Output the (X, Y) coordinate of the center of the cell containing the given text.  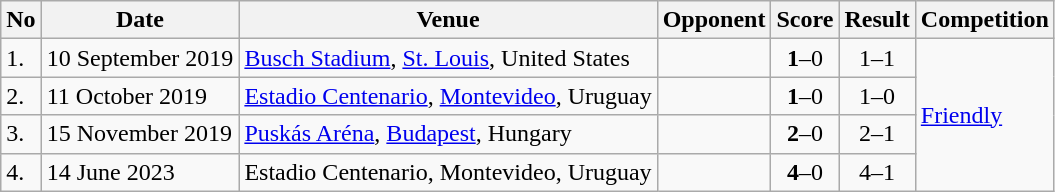
3. (21, 134)
1. (21, 58)
10 September 2019 (140, 58)
4. (21, 172)
14 June 2023 (140, 172)
Puskás Aréna, Budapest, Hungary (448, 134)
Score (805, 20)
Date (140, 20)
11 October 2019 (140, 96)
15 November 2019 (140, 134)
Busch Stadium, St. Louis, United States (448, 58)
2–1 (877, 134)
Friendly (984, 115)
2. (21, 96)
1–1 (877, 58)
Result (877, 20)
4–0 (805, 172)
Competition (984, 20)
Venue (448, 20)
2–0 (805, 134)
4–1 (877, 172)
Opponent (714, 20)
No (21, 20)
